Return the (X, Y) coordinate for the center point of the cell that contains the specified text.  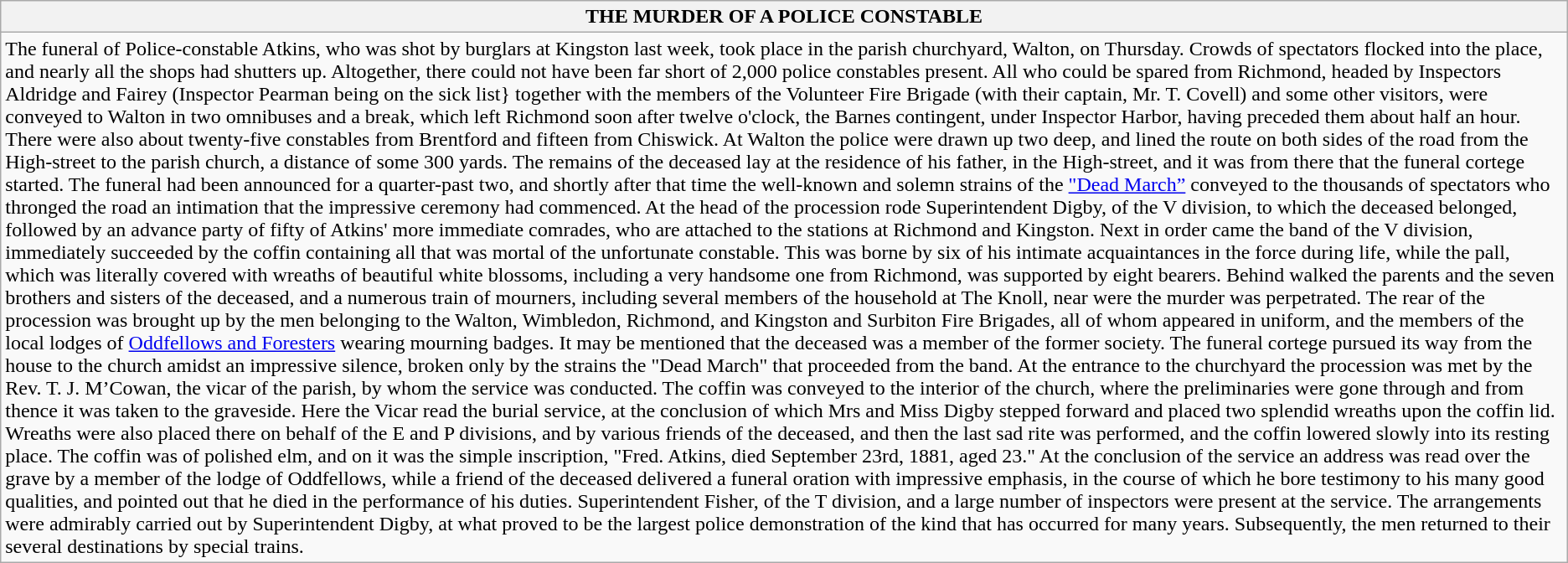
THE MURDER OF A POLICE CONSTABLE (784, 17)
